Extract the [x, y] coordinate from the center of the cell holding the provided text.  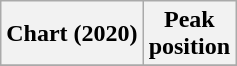
Peakposition [189, 34]
Chart (2020) [72, 34]
